Detect which cell encompasses the target text, then output its (x, y) center coordinate. 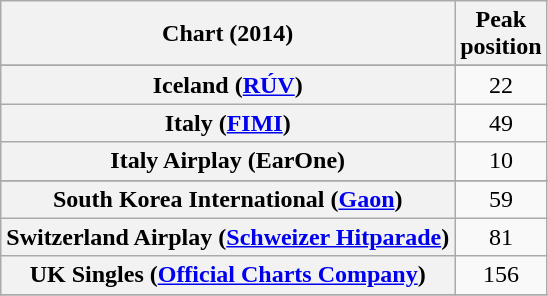
22 (501, 85)
Iceland (RÚV) (228, 85)
10 (501, 161)
Chart (2014) (228, 34)
49 (501, 123)
South Korea International (Gaon) (228, 199)
Peakposition (501, 34)
Italy (FIMI) (228, 123)
Switzerland Airplay (Schweizer Hitparade) (228, 237)
59 (501, 199)
81 (501, 237)
UK Singles (Official Charts Company) (228, 275)
156 (501, 275)
Italy Airplay (EarOne) (228, 161)
